For the text-containing cell, return its midpoint in (X, Y) coordinate format. 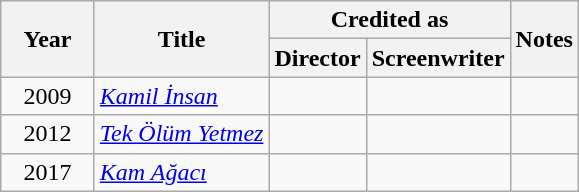
Notes (544, 39)
Kamil İnsan (182, 96)
Year (48, 39)
Kam Ağacı (182, 172)
2017 (48, 172)
Credited as (390, 20)
Tek Ölüm Yetmez (182, 134)
Screenwriter (438, 58)
Title (182, 39)
Director (318, 58)
2012 (48, 134)
2009 (48, 96)
